From the cell containing the given text, extract its center point as (X, Y) coordinate. 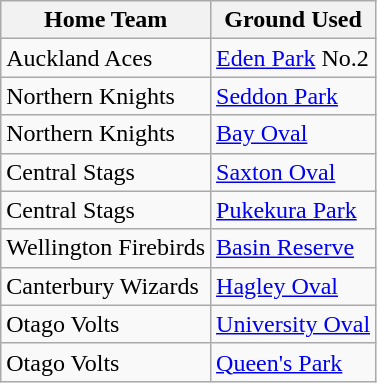
Canterbury Wizards (106, 286)
Bay Oval (294, 134)
University Oval (294, 324)
Queen's Park (294, 362)
Pukekura Park (294, 210)
Ground Used (294, 20)
Wellington Firebirds (106, 248)
Auckland Aces (106, 58)
Saxton Oval (294, 172)
Eden Park No.2 (294, 58)
Home Team (106, 20)
Seddon Park (294, 96)
Hagley Oval (294, 286)
Basin Reserve (294, 248)
